Detect which cell encompasses the target text, then output its (X, Y) center coordinate. 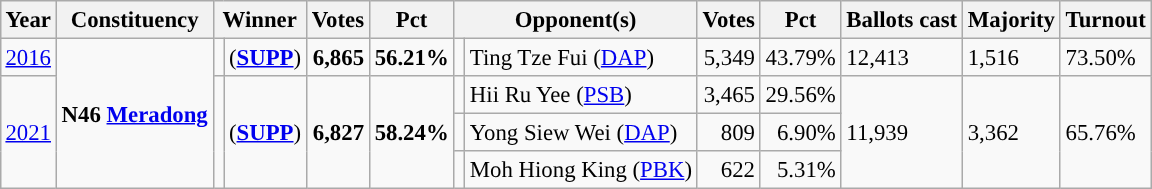
Opponent(s) (576, 20)
622 (728, 170)
73.50% (1106, 57)
65.76% (1106, 132)
Ballots cast (902, 20)
3,362 (1011, 132)
5.31% (800, 170)
6.90% (800, 133)
43.79% (800, 57)
11,939 (902, 132)
Hii Ru Yee (PSB) (582, 95)
6,827 (338, 132)
58.24% (412, 132)
Winner (260, 20)
Turnout (1106, 20)
29.56% (800, 95)
Ting Tze Fui (DAP) (582, 57)
Majority (1011, 20)
6,865 (338, 57)
Moh Hiong King (PBK) (582, 170)
3,465 (728, 95)
12,413 (902, 57)
2021 (28, 132)
1,516 (1011, 57)
Yong Siew Wei (DAP) (582, 133)
809 (728, 133)
5,349 (728, 57)
56.21% (412, 57)
2016 (28, 57)
Constituency (134, 20)
Year (28, 20)
N46 Meradong (134, 113)
